Return the [x, y] coordinate for the center point of the cell that contains the specified text.  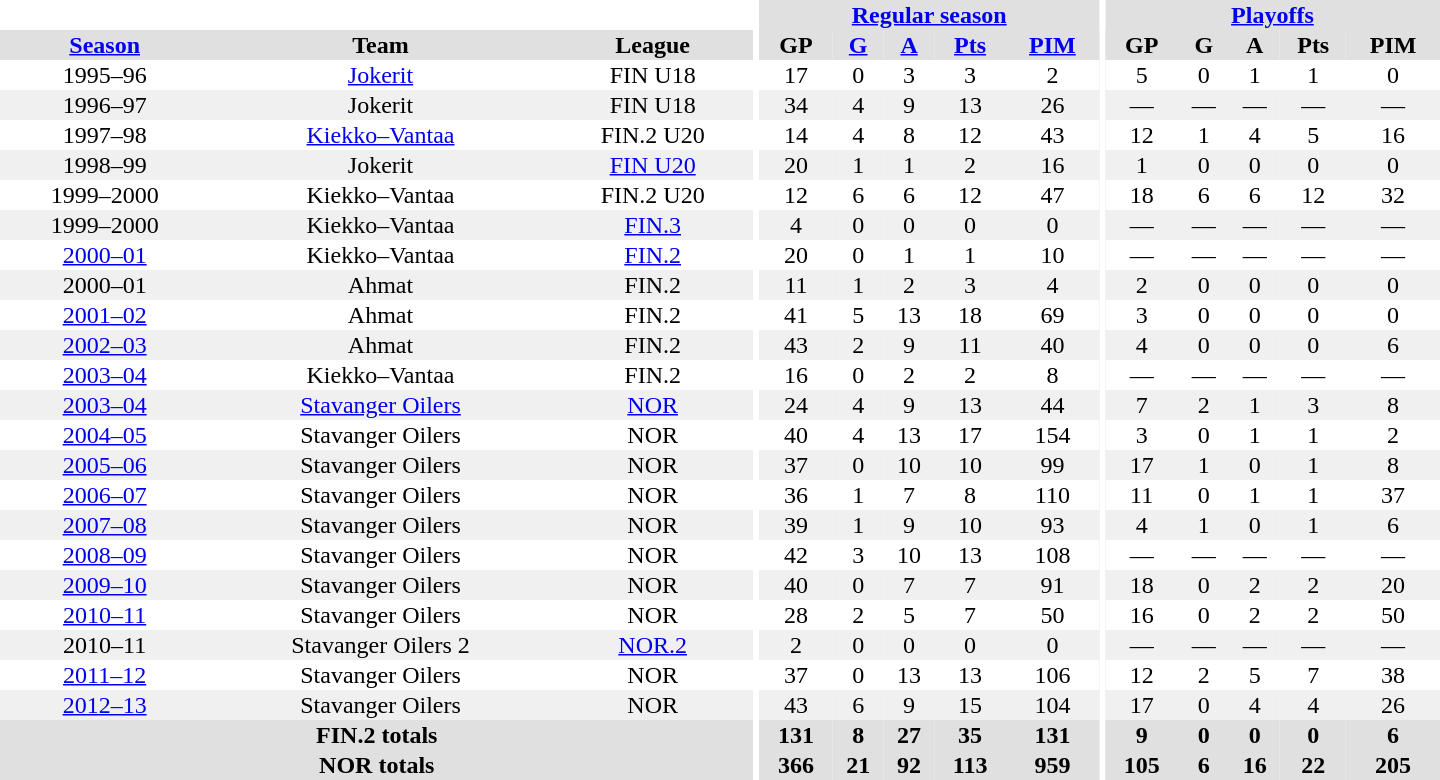
1997–98 [104, 135]
154 [1053, 435]
106 [1053, 675]
2012–13 [104, 705]
2004–05 [104, 435]
91 [1053, 585]
21 [858, 765]
44 [1053, 405]
366 [796, 765]
2007–08 [104, 525]
NOR totals [377, 765]
League [653, 45]
2002–03 [104, 345]
1996–97 [104, 105]
FIN.3 [653, 225]
205 [1393, 765]
FIN U20 [653, 165]
Team [380, 45]
104 [1053, 705]
92 [910, 765]
27 [910, 735]
113 [970, 765]
36 [796, 495]
15 [970, 705]
1998–99 [104, 165]
28 [796, 615]
2009–10 [104, 585]
35 [970, 735]
Playoffs [1272, 15]
99 [1053, 465]
93 [1053, 525]
41 [796, 315]
959 [1053, 765]
110 [1053, 495]
34 [796, 105]
47 [1053, 195]
2005–06 [104, 465]
2001–02 [104, 315]
69 [1053, 315]
105 [1142, 765]
39 [796, 525]
2011–12 [104, 675]
14 [796, 135]
Season [104, 45]
2006–07 [104, 495]
42 [796, 555]
NOR.2 [653, 645]
2008–09 [104, 555]
Stavanger Oilers 2 [380, 645]
Regular season [929, 15]
FIN.2 totals [377, 735]
22 [1313, 765]
24 [796, 405]
38 [1393, 675]
1995–96 [104, 75]
108 [1053, 555]
32 [1393, 195]
